Return (x, y) of the center of cell containing provided text 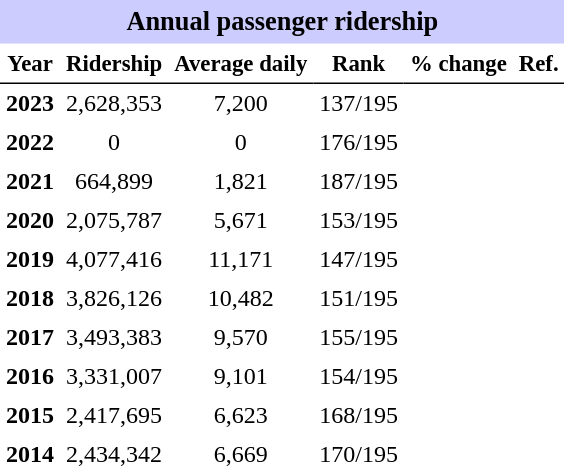
3,493,383 (114, 338)
2017 (30, 338)
11,171 (240, 260)
147/195 (358, 260)
155/195 (358, 338)
% change (458, 64)
5,671 (240, 220)
168/195 (358, 416)
9,570 (240, 338)
2,075,787 (114, 220)
2015 (30, 416)
Ridership (114, 64)
137/195 (358, 104)
2020 (30, 220)
2022 (30, 142)
154/195 (358, 376)
9,101 (240, 376)
2,628,353 (114, 104)
Rank (358, 64)
6,623 (240, 416)
176/195 (358, 142)
Year (30, 64)
2,417,695 (114, 416)
2021 (30, 182)
2018 (30, 298)
3,826,126 (114, 298)
153/195 (358, 220)
2016 (30, 376)
2023 (30, 104)
3,331,007 (114, 376)
Average daily (240, 64)
10,482 (240, 298)
1,821 (240, 182)
2019 (30, 260)
7,200 (240, 104)
151/195 (358, 298)
187/195 (358, 182)
664,899 (114, 182)
4,077,416 (114, 260)
